Locate the cell with the specified text and output its (X, Y) center coordinate. 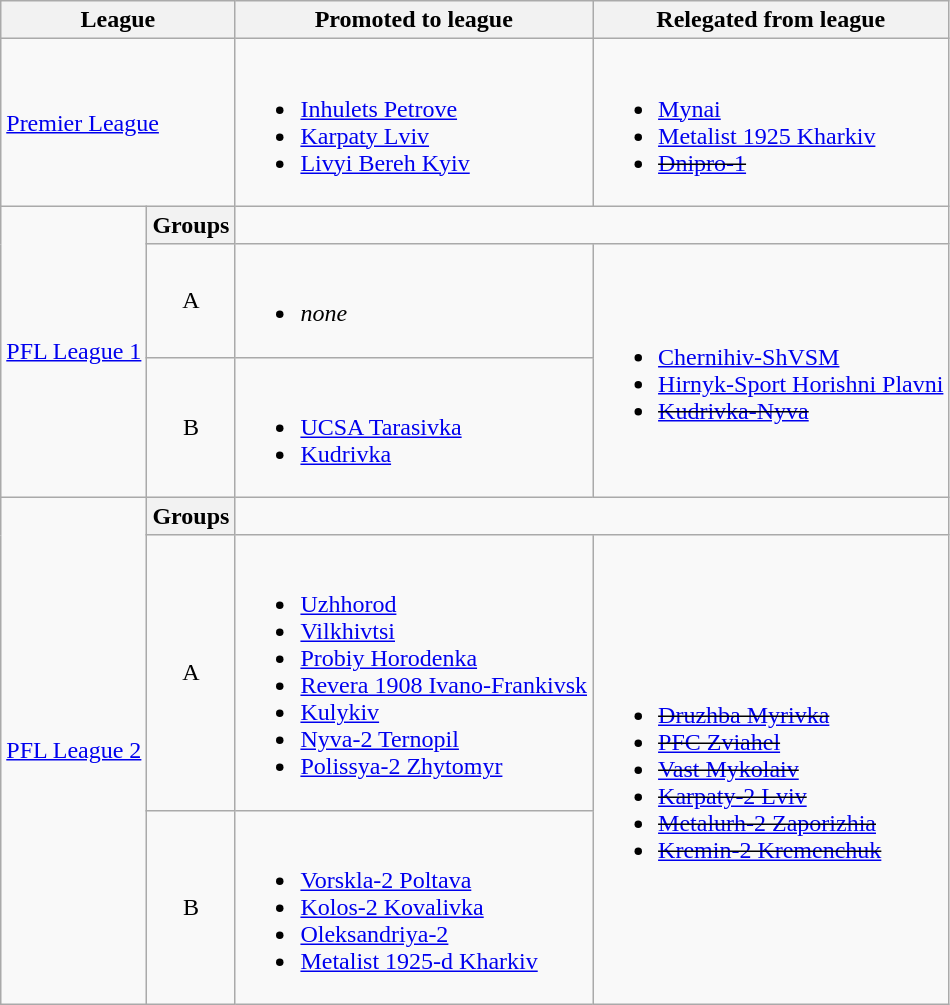
none (414, 300)
MynaiMetalist 1925 KharkivDnipro-1 (771, 122)
Promoted to league (414, 20)
Premier League (118, 122)
Relegated from league (771, 20)
Chernihiv-ShVSMHirnyk-Sport Horishni PlavniKudrivka-Nyva (771, 370)
PFL League 1 (74, 352)
League (118, 20)
PFL League 2 (74, 750)
UCSA TarasivkaKudrivka (414, 427)
Inhulets PetroveKarpaty LvivLivyi Bereh Kyiv (414, 122)
Vorskla-2 PoltavaKolos-2 KovalivkaOleksandriya-2Metalist 1925-d Kharkiv (414, 907)
Druzhba MyrivkaPFC ZviahelVast MykolaivKarpaty-2 LvivMetalurh-2 ZaporizhiaKremin-2 Kremenchuk (771, 770)
UzhhorodVilkhivtsiProbiy HorodenkaRevera 1908 Ivano-FrankivskKulykivNyva-2 TernopilPolissya-2 Zhytomyr (414, 672)
